Extract the (x, y) coordinate from the center of the cell holding the provided text.  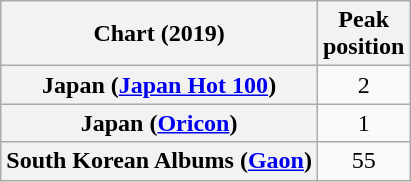
1 (363, 123)
Japan (Japan Hot 100) (160, 85)
55 (363, 161)
Chart (2019) (160, 34)
South Korean Albums (Gaon) (160, 161)
Japan (Oricon) (160, 123)
Peakposition (363, 34)
2 (363, 85)
